Extract the [x, y] coordinate from the center of the cell holding the provided text.  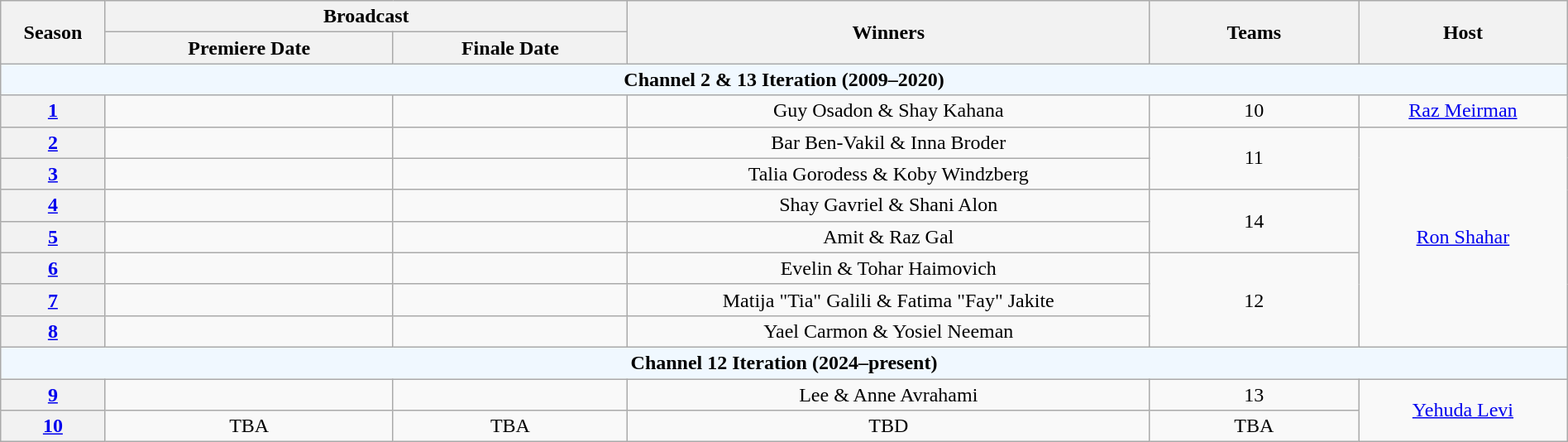
Bar Ben-Vakil & Inna Broder [889, 142]
13 [1254, 395]
6 [53, 268]
Matija "Tia" Galili & Fatima "Fay" Jakite [889, 300]
Talia Gorodess & Koby Windzberg [889, 174]
2 [53, 142]
11 [1254, 158]
Premiere Date [249, 48]
Yehuda Levi [1464, 411]
Host [1464, 32]
Raz Meirman [1464, 111]
Yael Carmon & Yosiel Neeman [889, 331]
Broadcast [366, 17]
Ron Shahar [1464, 237]
9 [53, 395]
4 [53, 205]
1 [53, 111]
12 [1254, 300]
5 [53, 237]
Season [53, 32]
8 [53, 331]
TBD [889, 426]
Teams [1254, 32]
Lee & Anne Avrahami [889, 395]
Channel 2 & 13 Iteration (2009–2020) [784, 79]
3 [53, 174]
Shay Gavriel & Shani Alon [889, 205]
Guy Osadon & Shay Kahana [889, 111]
14 [1254, 221]
Finale Date [509, 48]
Channel 12 Iteration (2024–present) [784, 363]
Evelin & Tohar Haimovich [889, 268]
Winners [889, 32]
7 [53, 300]
Amit & Raz Gal [889, 237]
